Return the [x, y] coordinate for the center point of the cell that contains the specified text.  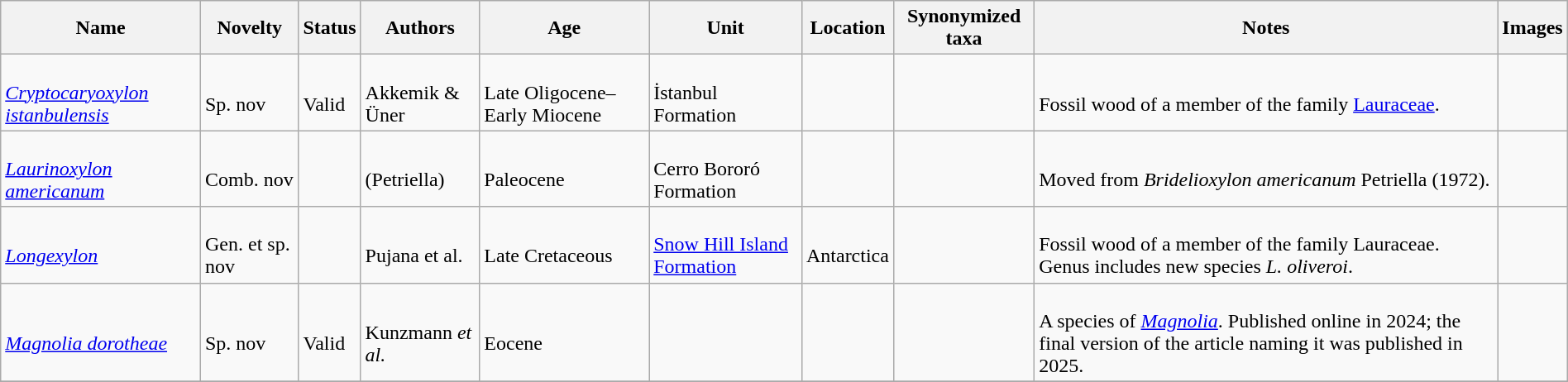
Location [847, 28]
Longexylon [101, 245]
(Petriella) [420, 169]
Age [564, 28]
Notes [1266, 28]
Status [329, 28]
Authors [420, 28]
A species of Magnolia. Published online in 2024; the final version of the article naming it was published in 2025. [1266, 332]
Antarctica [847, 245]
Late Oligocene–Early Miocene [564, 93]
Late Cretaceous [564, 245]
Moved from Bridelioxylon americanum Petriella (1972). [1266, 169]
Name [101, 28]
Unit [726, 28]
Laurinoxylon americanum [101, 169]
İstanbul Formation [726, 93]
Magnolia dorotheae [101, 332]
Cryptocaryoxylon istanbulensis [101, 93]
Comb. nov [250, 169]
Paleocene [564, 169]
Novelty [250, 28]
Eocene [564, 332]
Cerro Bororó Formation [726, 169]
Images [1532, 28]
Akkemik & Üner [420, 93]
Fossil wood of a member of the family Lauraceae. Genus includes new species L. oliveroi. [1266, 245]
Gen. et sp. nov [250, 245]
Pujana et al. [420, 245]
Fossil wood of a member of the family Lauraceae. [1266, 93]
Snow Hill Island Formation [726, 245]
Synonymized taxa [963, 28]
Kunzmann et al. [420, 332]
